Search for the cell housing the specified text and yield its (x, y) center coordinate. 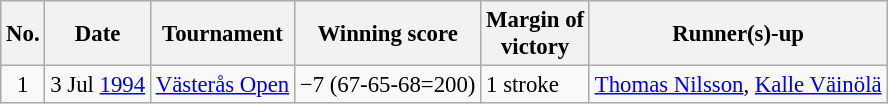
Västerås Open (222, 85)
Winning score (387, 34)
Margin ofvictory (536, 34)
1 (23, 85)
3 Jul 1994 (98, 85)
Tournament (222, 34)
Runner(s)-up (738, 34)
1 stroke (536, 85)
Date (98, 34)
Thomas Nilsson, Kalle Väinölä (738, 85)
No. (23, 34)
−7 (67-65-68=200) (387, 85)
